Return (x, y) of the center of cell containing provided text 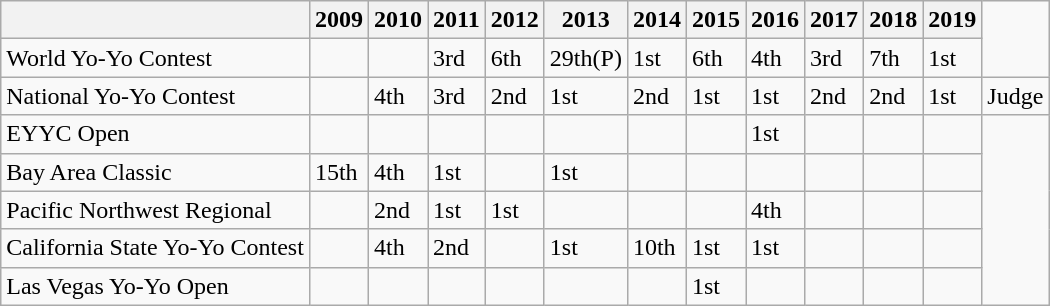
California State Yo-Yo Contest (156, 248)
10th (656, 248)
2011 (457, 20)
Judge (1016, 96)
2010 (398, 20)
2016 (776, 20)
World Yo-Yo Contest (156, 58)
Pacific Northwest Regional (156, 210)
2012 (514, 20)
Las Vegas Yo-Yo Open (156, 286)
15th (338, 172)
2009 (338, 20)
EYYC Open (156, 134)
7th (894, 58)
29th(P) (586, 58)
2015 (716, 20)
2017 (834, 20)
2019 (952, 20)
2018 (894, 20)
2013 (586, 20)
2014 (656, 20)
Bay Area Classic (156, 172)
National Yo-Yo Contest (156, 96)
